Locate the cell with the specified text and output its [x, y] center coordinate. 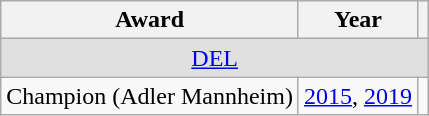
Year [358, 20]
Award [150, 20]
DEL [215, 58]
Champion (Adler Mannheim) [150, 96]
2015, 2019 [358, 96]
